Provide the [x, y] coordinate of the cell's center where the given text is located.  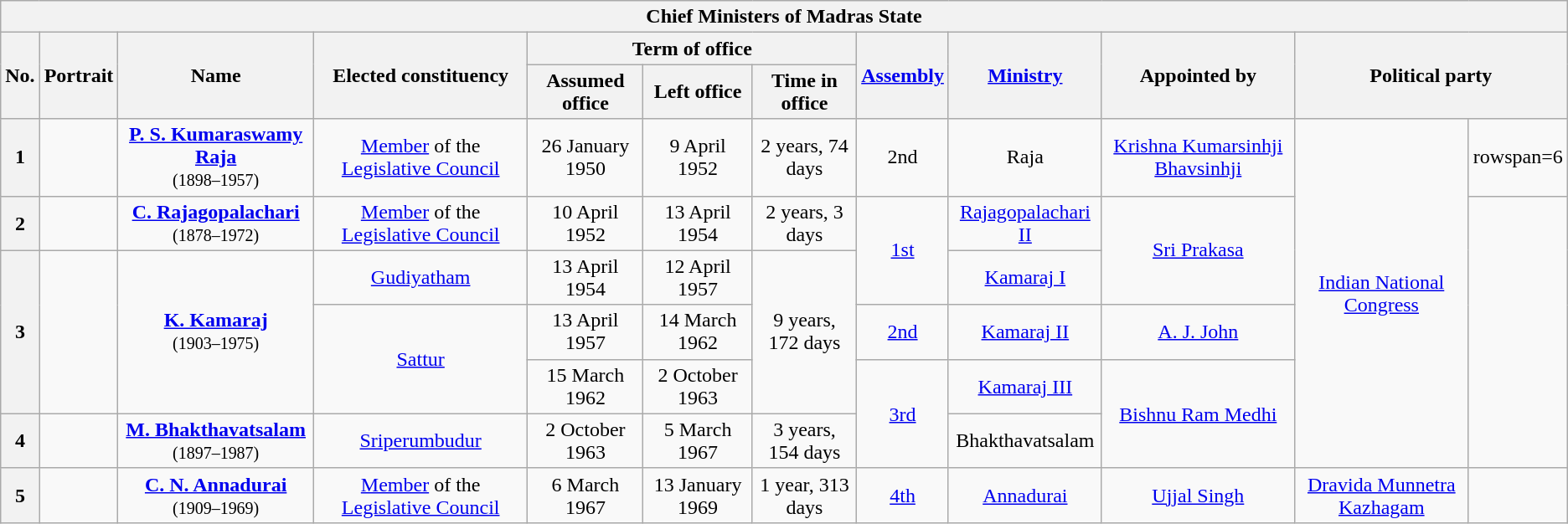
2 years, 3 days [804, 223]
1st [903, 250]
Bhakthavatsalam [1025, 440]
Krishna Kumarsinhji Bhavsinhji [1198, 157]
6 March 1967 [585, 496]
A. J. John [1198, 331]
3 years, 154 days [804, 440]
9 April 1952 [698, 157]
26 January 1950 [585, 157]
4th [903, 496]
13 April 1957 [585, 331]
Ujjal Singh [1198, 496]
M. Bhakthavatsalam(1897–1987) [216, 440]
Indian National Congress [1381, 293]
No. [20, 75]
Chief Ministers of Madras State [784, 17]
Kamaraj I [1025, 278]
Dravida Munnetra Kazhagam [1381, 496]
1 [20, 157]
5 [20, 496]
9 years, 172 days [804, 331]
Sattur [420, 359]
2 [20, 223]
14 March 1962 [698, 331]
13 January 1969 [698, 496]
15 March 1962 [585, 387]
K. Kamaraj(1903–1975) [216, 331]
Assumed office [585, 92]
P. S. Kumaraswamy Raja(1898–1957) [216, 157]
3 [20, 331]
Political party [1431, 75]
Left office [698, 92]
Portrait [79, 75]
3rd [903, 414]
Elected constituency [420, 75]
Raja [1025, 157]
1 year, 313 days [804, 496]
Sriperumbudur [420, 440]
Bishnu Ram Medhi [1198, 414]
2 years, 74 days [804, 157]
Time in office [804, 92]
rowspan=6 [1518, 157]
5 March 1967 [698, 440]
10 April 1952 [585, 223]
Ministry [1025, 75]
Appointed by [1198, 75]
4 [20, 440]
C. Rajagopalachari(1878–1972) [216, 223]
Annadurai [1025, 496]
12 April 1957 [698, 278]
Gudiyatham [420, 278]
Term of office [692, 49]
Kamaraj III [1025, 387]
Assembly [903, 75]
Kamaraj II [1025, 331]
Sri Prakasa [1198, 250]
Name [216, 75]
Rajagopalachari II [1025, 223]
C. N. Annadurai(1909–1969) [216, 496]
